Find where the given text appears and provide that cell's center as [X, Y] coordinate. 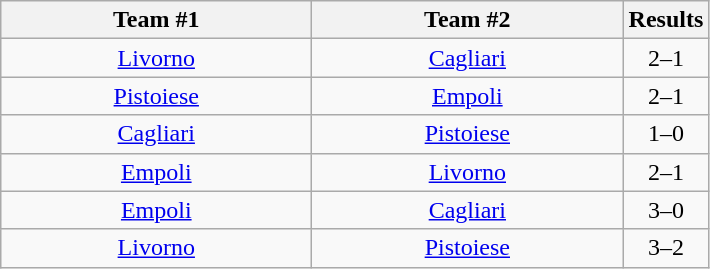
3–2 [666, 248]
Results [666, 20]
1–0 [666, 134]
3–0 [666, 210]
Team #1 [156, 20]
Team #2 [468, 20]
